Locate the cell with the specified text and output its (X, Y) center coordinate. 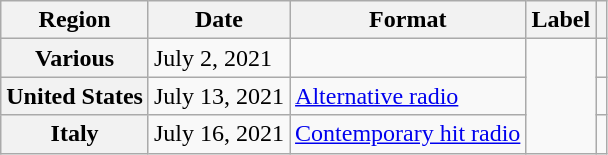
Alternative radio (408, 96)
Italy (75, 134)
Region (75, 20)
Label (561, 20)
July 2, 2021 (218, 58)
Format (408, 20)
July 16, 2021 (218, 134)
Various (75, 58)
United States (75, 96)
Contemporary hit radio (408, 134)
Date (218, 20)
July 13, 2021 (218, 96)
